Scan for the cell matching the given text and deliver its (x, y) coordinate at center. 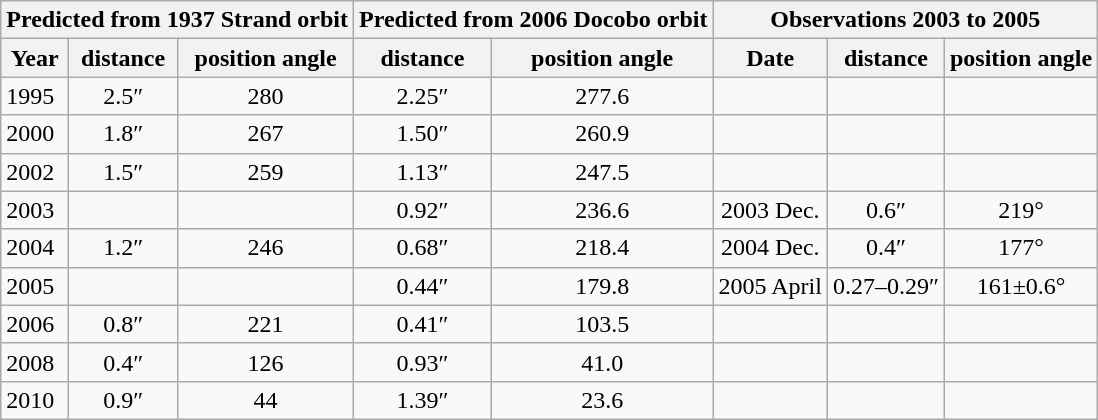
23.6 (602, 400)
0.27–0.29″ (886, 286)
0.92″ (423, 210)
41.0 (602, 362)
2004 (35, 248)
219° (1020, 210)
1.50″ (423, 134)
2010 (35, 400)
0.9″ (124, 400)
2003 Dec. (770, 210)
280 (266, 96)
2004 Dec. (770, 248)
44 (266, 400)
Observations 2003 to 2005 (906, 20)
2003 (35, 210)
277.6 (602, 96)
218.4 (602, 248)
2008 (35, 362)
177° (1020, 248)
221 (266, 324)
161±0.6° (1020, 286)
126 (266, 362)
103.5 (602, 324)
0.44″ (423, 286)
0.8″ (124, 324)
0.6″ (886, 210)
1.39″ (423, 400)
260.9 (602, 134)
1.13″ (423, 172)
2005 (35, 286)
1.2″ (124, 248)
2000 (35, 134)
0.93″ (423, 362)
259 (266, 172)
1.8″ (124, 134)
0.41″ (423, 324)
2005 April (770, 286)
236.6 (602, 210)
Date (770, 58)
2.25″ (423, 96)
267 (266, 134)
247.5 (602, 172)
0.68″ (423, 248)
1.5″ (124, 172)
Predicted from 2006 Docobo orbit (534, 20)
2.5″ (124, 96)
Year (35, 58)
246 (266, 248)
1995 (35, 96)
179.8 (602, 286)
2002 (35, 172)
2006 (35, 324)
Predicted from 1937 Strand orbit (178, 20)
